Scan for the cell matching the given text and deliver its [x, y] coordinate at center. 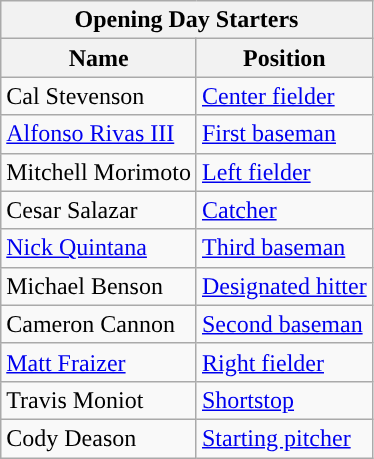
Travis Moniot [99, 400]
Shortstop [284, 400]
Matt Fraizer [99, 362]
Michael Benson [99, 286]
Nick Quintana [99, 248]
First baseman [284, 134]
Alfonso Rivas III [99, 134]
Position [284, 58]
Center fielder [284, 96]
Third baseman [284, 248]
Left fielder [284, 172]
Second baseman [284, 324]
Name [99, 58]
Catcher [284, 210]
Cesar Salazar [99, 210]
Cody Deason [99, 438]
Opening Day Starters [186, 20]
Starting pitcher [284, 438]
Mitchell Morimoto [99, 172]
Cameron Cannon [99, 324]
Designated hitter [284, 286]
Cal Stevenson [99, 96]
Right fielder [284, 362]
